For the text-containing cell, return its midpoint in [x, y] coordinate format. 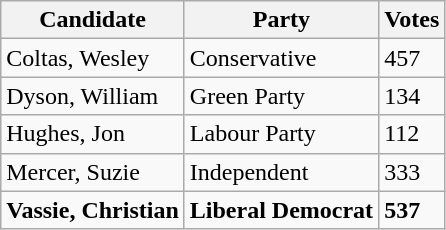
333 [412, 172]
Green Party [281, 96]
112 [412, 134]
134 [412, 96]
Vassie, Christian [93, 210]
Party [281, 20]
Dyson, William [93, 96]
Coltas, Wesley [93, 58]
Independent [281, 172]
457 [412, 58]
537 [412, 210]
Liberal Democrat [281, 210]
Hughes, Jon [93, 134]
Labour Party [281, 134]
Votes [412, 20]
Candidate [93, 20]
Conservative [281, 58]
Mercer, Suzie [93, 172]
